For the text-containing cell, return its midpoint in [x, y] coordinate format. 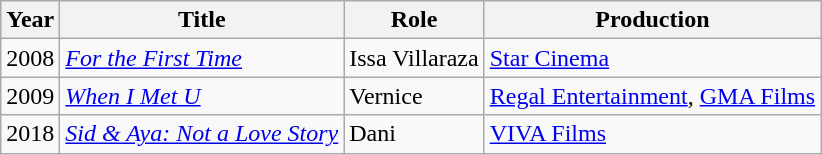
Vernice [414, 96]
Regal Entertainment, GMA Films [652, 96]
Role [414, 20]
Sid & Aya: Not a Love Story [202, 134]
Issa Villaraza [414, 58]
When I Met U [202, 96]
VIVA Films [652, 134]
Production [652, 20]
2008 [30, 58]
Star Cinema [652, 58]
Year [30, 20]
2009 [30, 96]
Dani [414, 134]
For the First Time [202, 58]
Title [202, 20]
2018 [30, 134]
